Extract the [x, y] coordinate from the center of the cell holding the provided text.  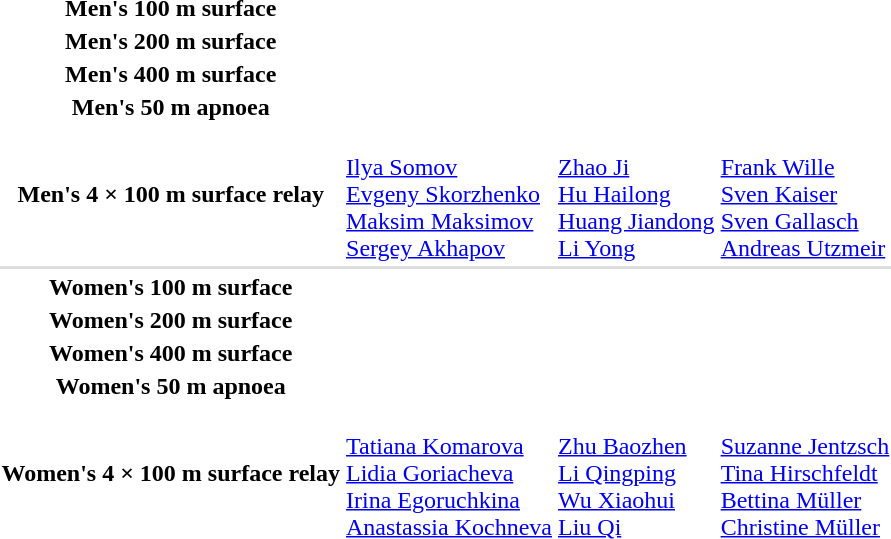
Ilya SomovEvgeny SkorzhenkoMaksim MaksimovSergey Akhapov [450, 194]
Women's 400 m surface [171, 353]
Women's 50 m apnoea [171, 386]
Zhao JiHu HailongHuang JiandongLi Yong [636, 194]
Men's 200 m surface [171, 41]
Women's 100 m surface [171, 287]
Frank WilleSven KaiserSven GallaschAndreas Utzmeir [805, 194]
Women's 200 m surface [171, 320]
Men's 50 m apnoea [171, 107]
Men's 400 m surface [171, 74]
Men's 4 × 100 m surface relay [171, 194]
